Return (X, Y) of the center of cell containing provided text 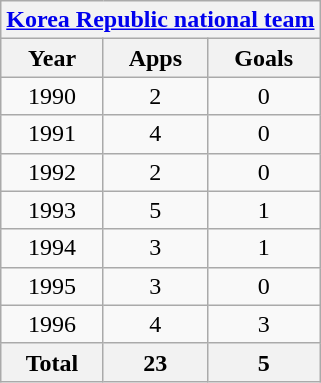
Total (52, 362)
1995 (52, 286)
Goals (264, 58)
1992 (52, 172)
1994 (52, 248)
Korea Republic national team (160, 20)
1991 (52, 134)
23 (155, 362)
1996 (52, 324)
1990 (52, 96)
Apps (155, 58)
Year (52, 58)
1993 (52, 210)
